Return (X, Y) of the center of cell containing provided text 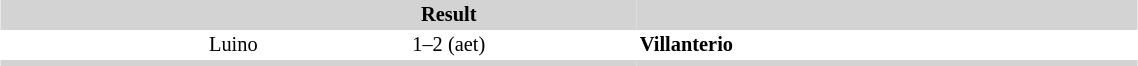
1–2 (aet) (449, 45)
Result (449, 15)
Villanterio (873, 45)
Luino (130, 45)
